Identify which cell holds the provided text, then report its [X, Y] central coordinate. 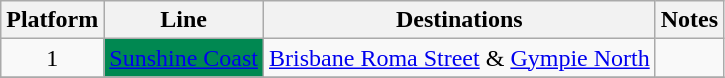
Sunshine Coast [184, 58]
Line [184, 20]
1 [52, 58]
Destinations [460, 20]
Brisbane Roma Street & Gympie North [460, 58]
Platform [52, 20]
Notes [689, 20]
